Find where the given text appears and provide that cell's center as [X, Y] coordinate. 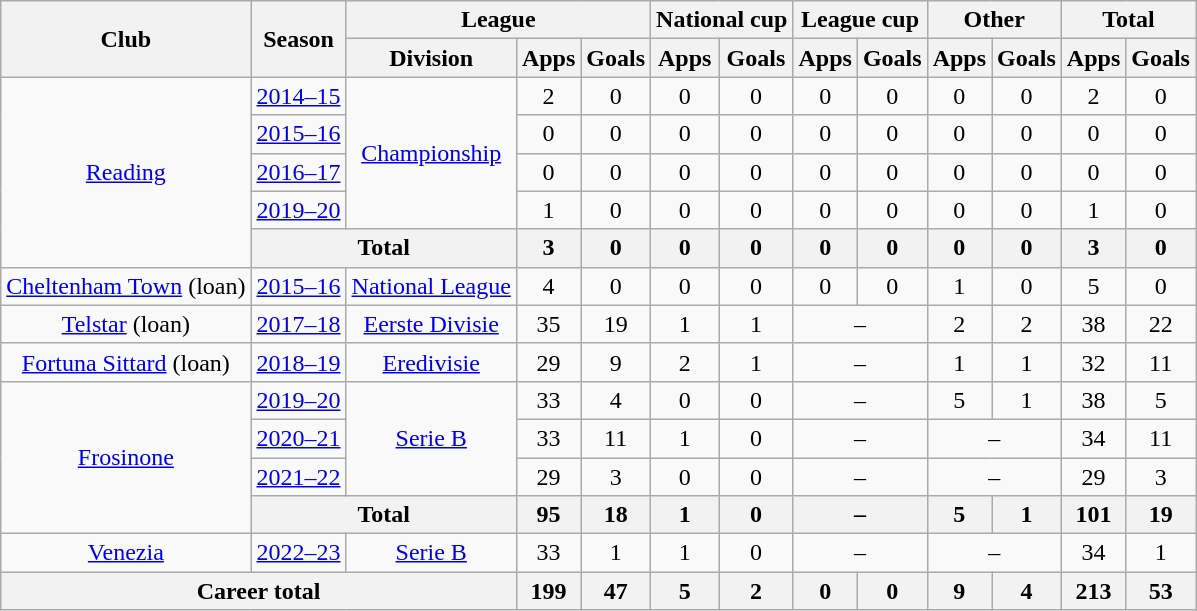
32 [1093, 362]
Other [994, 20]
League cup [860, 20]
199 [548, 591]
Club [126, 39]
101 [1093, 515]
Fortuna Sittard (loan) [126, 362]
Venezia [126, 553]
Eredivisie [431, 362]
2014–15 [298, 96]
Season [298, 39]
213 [1093, 591]
National League [431, 286]
35 [548, 324]
League [498, 20]
2016–17 [298, 172]
47 [616, 591]
2022–23 [298, 553]
Eerste Divisie [431, 324]
22 [1161, 324]
Division [431, 58]
2020–21 [298, 438]
2021–22 [298, 477]
Career total [259, 591]
National cup [722, 20]
Championship [431, 153]
53 [1161, 591]
2018–19 [298, 362]
Cheltenham Town (loan) [126, 286]
Reading [126, 172]
Telstar (loan) [126, 324]
Frosinone [126, 457]
18 [616, 515]
95 [548, 515]
2017–18 [298, 324]
